From the cell containing the given text, extract its center point as (X, Y) coordinate. 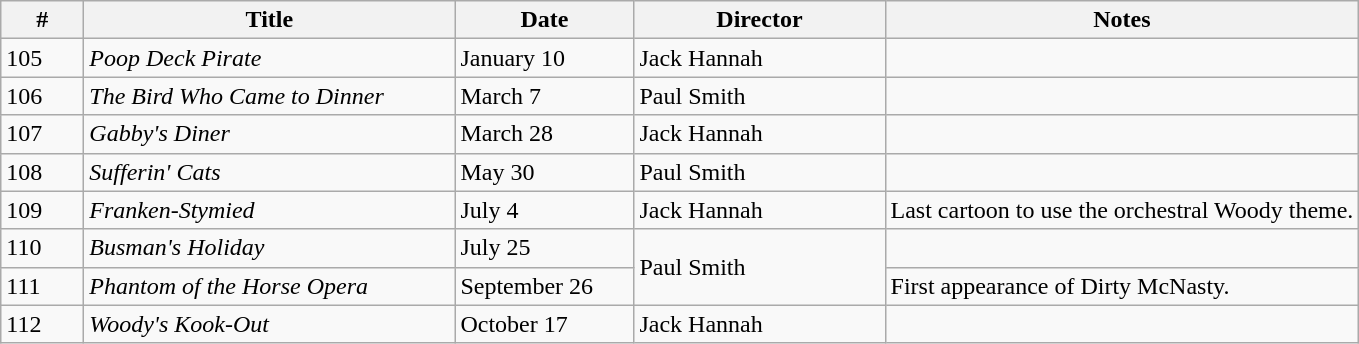
March 7 (544, 96)
Notes (1122, 20)
108 (42, 172)
Poop Deck Pirate (270, 58)
109 (42, 210)
The Bird Who Came to Dinner (270, 96)
# (42, 20)
Gabby's Diner (270, 134)
January 10 (544, 58)
Sufferin' Cats (270, 172)
111 (42, 286)
First appearance of Dirty McNasty. (1122, 286)
March 28 (544, 134)
Franken-Stymied (270, 210)
Phantom of the Horse Opera (270, 286)
110 (42, 248)
Title (270, 20)
July 4 (544, 210)
105 (42, 58)
106 (42, 96)
Woody's Kook-Out (270, 324)
October 17 (544, 324)
Last cartoon to use the orchestral Woody theme. (1122, 210)
107 (42, 134)
September 26 (544, 286)
May 30 (544, 172)
Date (544, 20)
Director (760, 20)
July 25 (544, 248)
Busman's Holiday (270, 248)
112 (42, 324)
